Detect which cell encompasses the target text, then output its [x, y] center coordinate. 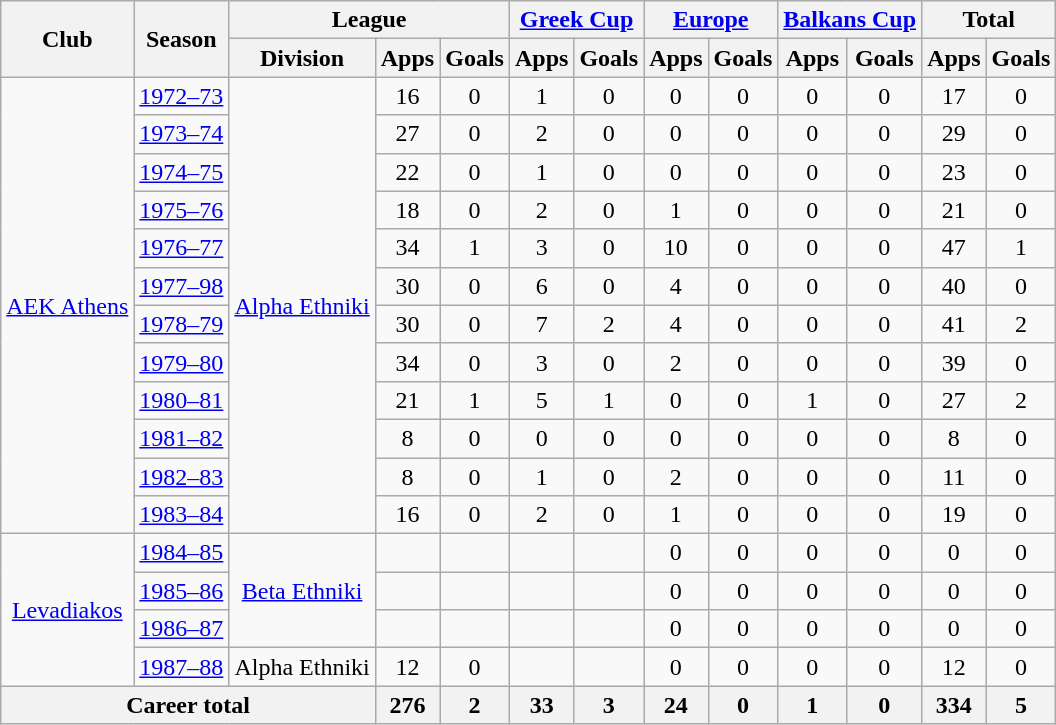
18 [407, 210]
7 [541, 324]
1978–79 [182, 324]
39 [954, 362]
1973–74 [182, 134]
6 [541, 286]
334 [954, 705]
23 [954, 172]
19 [954, 515]
41 [954, 324]
1975–76 [182, 210]
Club [68, 39]
1982–83 [182, 477]
1984–85 [182, 553]
Levadiakos [68, 610]
AEK Athens [68, 306]
League [370, 20]
29 [954, 134]
1972–73 [182, 96]
40 [954, 286]
Beta Ethniki [302, 591]
Total [989, 20]
Season [182, 39]
Greek Cup [576, 20]
17 [954, 96]
Division [302, 58]
1979–80 [182, 362]
10 [676, 248]
276 [407, 705]
11 [954, 477]
22 [407, 172]
33 [541, 705]
1980–81 [182, 400]
Career total [188, 705]
47 [954, 248]
1986–87 [182, 629]
24 [676, 705]
1976–77 [182, 248]
1977–98 [182, 286]
1981–82 [182, 438]
Balkans Cup [850, 20]
1987–88 [182, 667]
1974–75 [182, 172]
1983–84 [182, 515]
1985–86 [182, 591]
Europe [711, 20]
